Output the (x, y) coordinate of the center of the cell containing the given text.  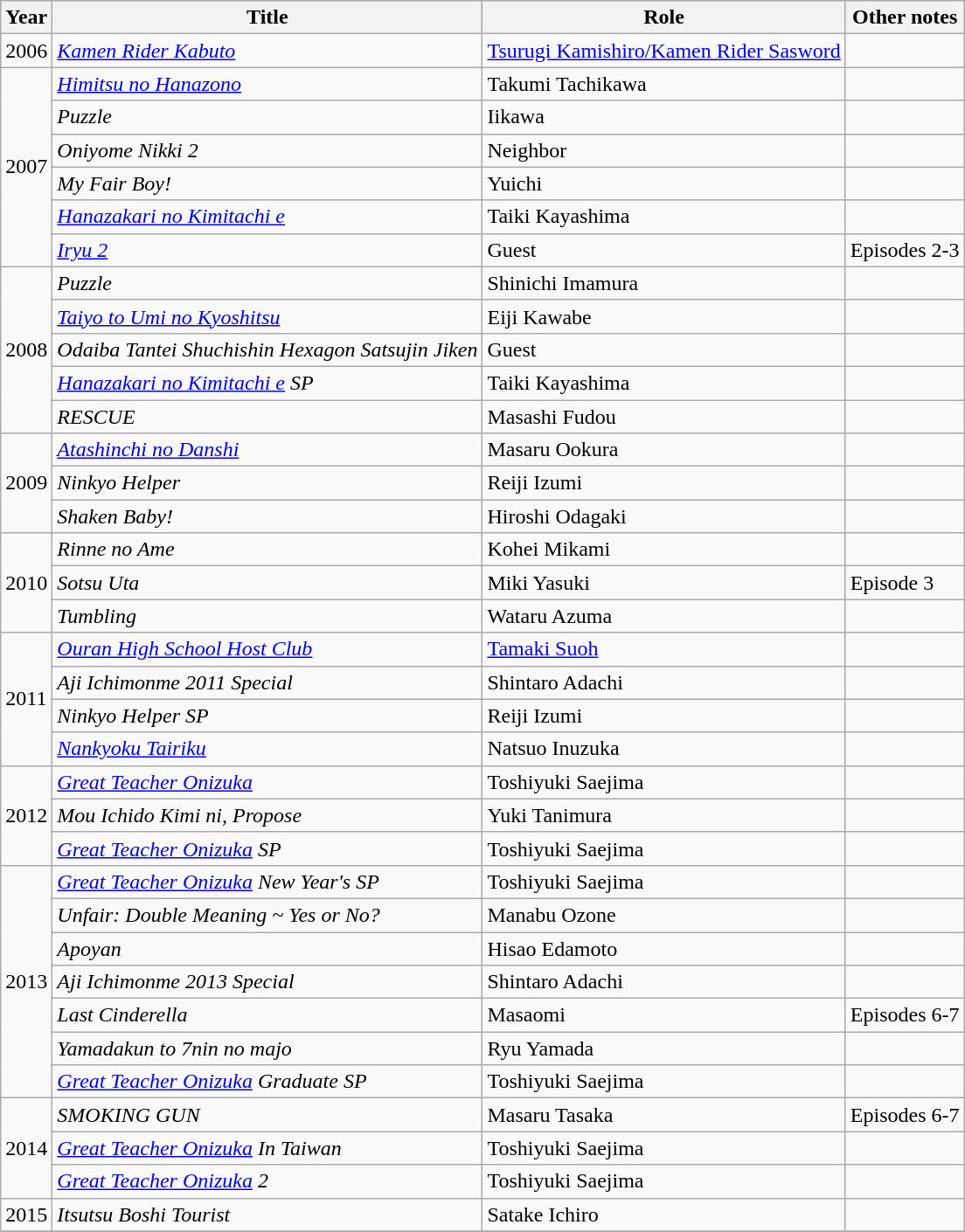
Yuichi (664, 183)
Episodes 2-3 (905, 250)
Last Cinderella (267, 1015)
Ninkyo Helper SP (267, 716)
Unfair: Double Meaning ~ Yes or No? (267, 915)
Wataru Azuma (664, 616)
Kohei Mikami (664, 550)
Mou Ichido Kimi ni, Propose (267, 815)
2013 (26, 981)
Great Teacher Onizuka SP (267, 848)
Year (26, 17)
Great Teacher Onizuka 2 (267, 1181)
Role (664, 17)
Itsutsu Boshi Tourist (267, 1215)
Ouran High School Host Club (267, 649)
Great Teacher Onizuka In Taiwan (267, 1148)
Great Teacher Onizuka New Year's SP (267, 882)
Taiyo to Umi no Kyoshitsu (267, 316)
Hanazakari no Kimitachi e (267, 217)
Hiroshi Odagaki (664, 516)
Hisao Edamoto (664, 948)
2015 (26, 1215)
2006 (26, 51)
Nankyoku Tairiku (267, 749)
Other notes (905, 17)
Sotsu Uta (267, 583)
My Fair Boy! (267, 183)
Aji Ichimonme 2011 Special (267, 682)
Natsuo Inuzuka (664, 749)
Masaru Tasaka (664, 1115)
Shaken Baby! (267, 516)
2007 (26, 167)
Rinne no Ame (267, 550)
Great Teacher Onizuka Graduate SP (267, 1082)
Satake Ichiro (664, 1215)
Atashinchi no Danshi (267, 450)
Odaiba Tantei Shuchishin Hexagon Satsujin Jiken (267, 350)
Himitsu no Hanazono (267, 84)
Ninkyo Helper (267, 483)
2010 (26, 583)
Tsurugi Kamishiro/Kamen Rider Sasword (664, 51)
Masaomi (664, 1015)
Episode 3 (905, 583)
Yamadakun to 7nin no majo (267, 1049)
Iryu 2 (267, 250)
2011 (26, 699)
2009 (26, 483)
Oniyome Nikki 2 (267, 150)
RESCUE (267, 417)
SMOKING GUN (267, 1115)
Miki Yasuki (664, 583)
2012 (26, 815)
Eiji Kawabe (664, 316)
Masaru Ookura (664, 450)
Ryu Yamada (664, 1049)
Iikawa (664, 117)
Tamaki Suoh (664, 649)
Title (267, 17)
2014 (26, 1148)
Apoyan (267, 948)
Hanazakari no Kimitachi e SP (267, 383)
Kamen Rider Kabuto (267, 51)
Tumbling (267, 616)
Shinichi Imamura (664, 283)
Masashi Fudou (664, 417)
Manabu Ozone (664, 915)
Great Teacher Onizuka (267, 782)
Takumi Tachikawa (664, 84)
Aji Ichimonme 2013 Special (267, 982)
Neighbor (664, 150)
Yuki Tanimura (664, 815)
2008 (26, 350)
